Capture the cell that displays the provided text and extract its [x, y] central coordinate. 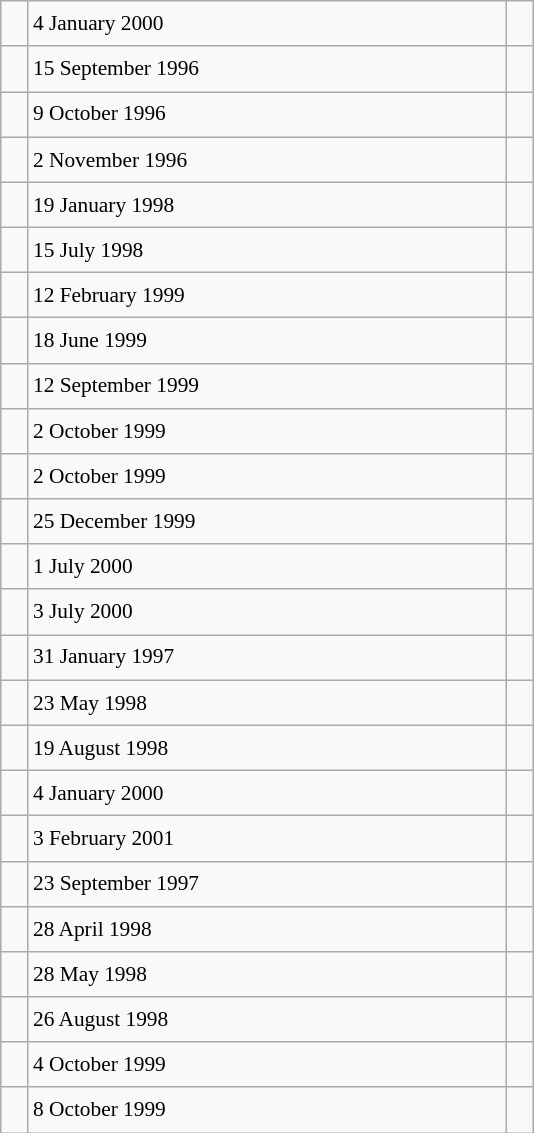
1 July 2000 [267, 566]
3 July 2000 [267, 612]
15 July 1998 [267, 250]
26 August 1998 [267, 1020]
28 May 1998 [267, 974]
15 September 1996 [267, 68]
19 August 1998 [267, 748]
12 February 1999 [267, 296]
25 December 1999 [267, 522]
2 November 1996 [267, 160]
31 January 1997 [267, 658]
8 October 1999 [267, 1110]
9 October 1996 [267, 114]
23 May 1998 [267, 702]
18 June 1999 [267, 340]
4 October 1999 [267, 1064]
12 September 1999 [267, 386]
3 February 2001 [267, 838]
28 April 1998 [267, 928]
23 September 1997 [267, 884]
19 January 1998 [267, 204]
